Scan for the cell matching the given text and deliver its (X, Y) coordinate at center. 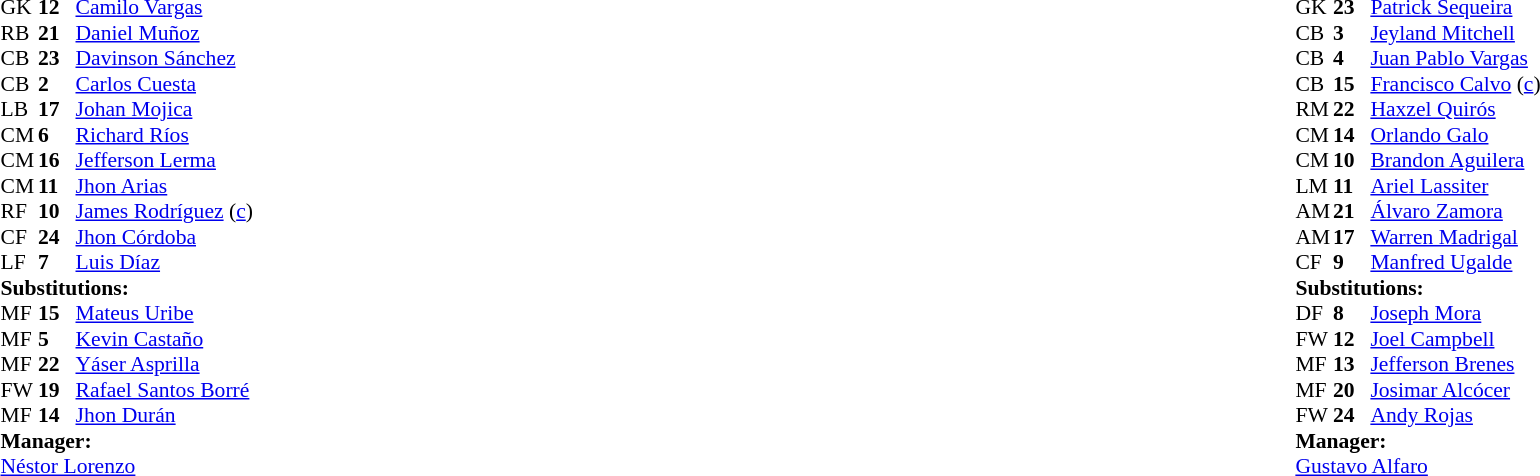
Orlando Galo (1455, 135)
Francisco Calvo (c) (1455, 84)
19 (57, 390)
RB (19, 33)
20 (1352, 390)
Yáser Asprilla (164, 365)
Jhon Arias (164, 186)
RF (19, 211)
Richard Ríos (164, 135)
Ariel Lassiter (1455, 186)
2 (57, 84)
Kevin Castaño (164, 339)
16 (57, 161)
8 (1352, 313)
Álvaro Zamora (1455, 211)
Jhon Córdoba (164, 237)
Warren Madrigal (1455, 237)
Johan Mojica (164, 109)
DF (1314, 313)
LB (19, 109)
Josimar Alcócer (1455, 390)
Jhon Durán (164, 415)
Brandon Aguilera (1455, 161)
12 (1352, 339)
23 (57, 59)
Luis Díaz (164, 263)
Carlos Cuesta (164, 84)
7 (57, 263)
4 (1352, 59)
Joseph Mora (1455, 313)
Davinson Sánchez (164, 59)
5 (57, 339)
Andy Rojas (1455, 415)
13 (1352, 365)
RM (1314, 109)
Juan Pablo Vargas (1455, 59)
Daniel Muñoz (164, 33)
Joel Campbell (1455, 339)
LF (19, 263)
Mateus Uribe (164, 313)
6 (57, 135)
LM (1314, 186)
Jefferson Brenes (1455, 365)
James Rodríguez (c) (164, 211)
Jeyland Mitchell (1455, 33)
Jefferson Lerma (164, 161)
Rafael Santos Borré (164, 390)
Haxzel Quirós (1455, 109)
Manfred Ugalde (1455, 263)
3 (1352, 33)
9 (1352, 263)
